Extract the (X, Y) coordinate from the center of the cell holding the provided text.  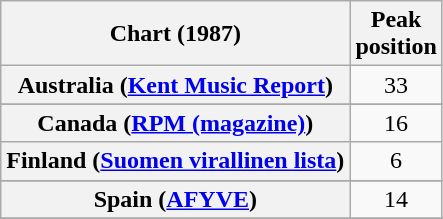
14 (396, 199)
33 (396, 85)
Peak position (396, 34)
Canada (RPM (magazine)) (176, 123)
Chart (1987) (176, 34)
Finland (Suomen virallinen lista) (176, 161)
16 (396, 123)
Spain (AFYVE) (176, 199)
6 (396, 161)
Australia (Kent Music Report) (176, 85)
